Search for the cell housing the specified text and yield its [X, Y] center coordinate. 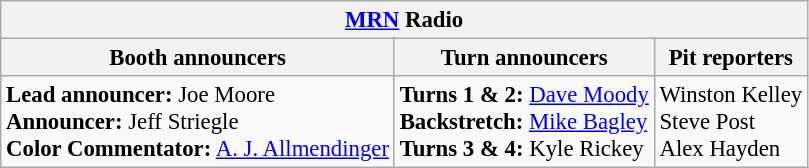
Turns 1 & 2: Dave MoodyBackstretch: Mike BagleyTurns 3 & 4: Kyle Rickey [524, 122]
Booth announcers [198, 58]
Turn announcers [524, 58]
Pit reporters [730, 58]
Lead announcer: Joe MooreAnnouncer: Jeff StriegleColor Commentator: A. J. Allmendinger [198, 122]
MRN Radio [404, 20]
Winston KelleySteve PostAlex Hayden [730, 122]
